Return the (x, y) coordinate for the center point of the cell that contains the specified text.  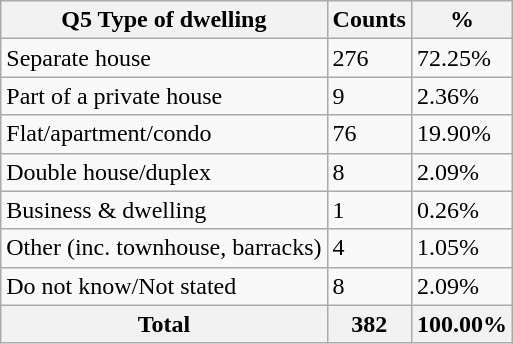
72.25% (462, 58)
4 (369, 248)
1.05% (462, 248)
Flat/apartment/condo (164, 134)
Double house/duplex (164, 172)
Q5 Type of dwelling (164, 20)
Separate house (164, 58)
Business & dwelling (164, 210)
382 (369, 324)
76 (369, 134)
Total (164, 324)
100.00% (462, 324)
0.26% (462, 210)
% (462, 20)
9 (369, 96)
Part of a private house (164, 96)
Do not know/Not stated (164, 286)
Counts (369, 20)
276 (369, 58)
2.36% (462, 96)
1 (369, 210)
19.90% (462, 134)
Other (inc. townhouse, barracks) (164, 248)
